For the text-containing cell, return its midpoint in (X, Y) coordinate format. 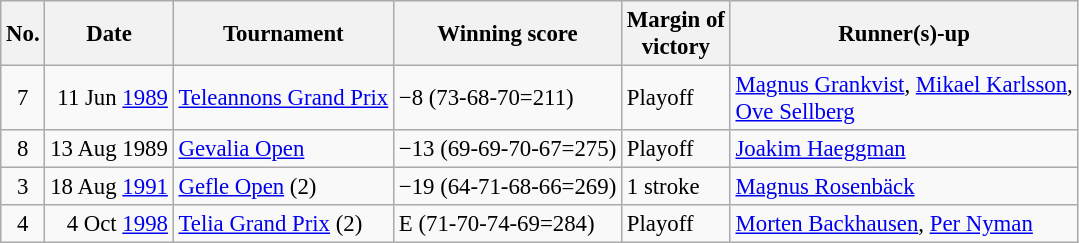
11 Jun 1989 (109, 98)
Teleannons Grand Prix (283, 98)
1 stroke (676, 187)
Winning score (508, 34)
Runner(s)-up (904, 34)
Morten Backhausen, Per Nyman (904, 224)
3 (23, 187)
4 (23, 224)
7 (23, 98)
4 Oct 1998 (109, 224)
No. (23, 34)
−19 (64-71-68-66=269) (508, 187)
8 (23, 149)
−13 (69-69-70-67=275) (508, 149)
Magnus Grankvist, Mikael Karlsson, Ove Sellberg (904, 98)
13 Aug 1989 (109, 149)
Gevalia Open (283, 149)
Date (109, 34)
Gefle Open (2) (283, 187)
Margin ofvictory (676, 34)
Tournament (283, 34)
E (71-70-74-69=284) (508, 224)
−8 (73-68-70=211) (508, 98)
Joakim Haeggman (904, 149)
Telia Grand Prix (2) (283, 224)
18 Aug 1991 (109, 187)
Magnus Rosenbäck (904, 187)
